Capture the cell that displays the provided text and extract its [x, y] central coordinate. 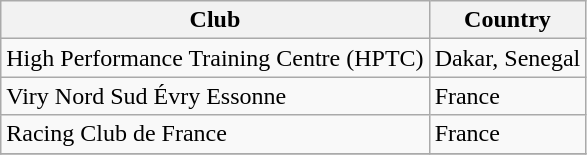
Dakar, Senegal [508, 58]
Racing Club de France [215, 134]
Country [508, 20]
High Performance Training Centre (HPTC) [215, 58]
Viry Nord Sud Évry Essonne [215, 96]
Club [215, 20]
